From the cell containing the given text, extract its center point as (x, y) coordinate. 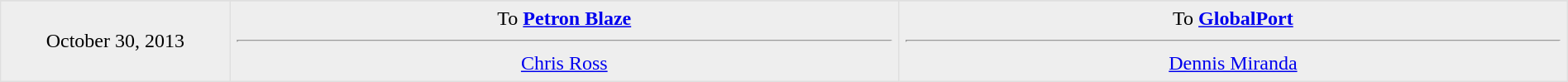
October 30, 2013 (116, 41)
To Petron BlazeChris Ross (564, 41)
To GlobalPortDennis Miranda (1234, 41)
